Return [x, y] of the center of cell containing provided text 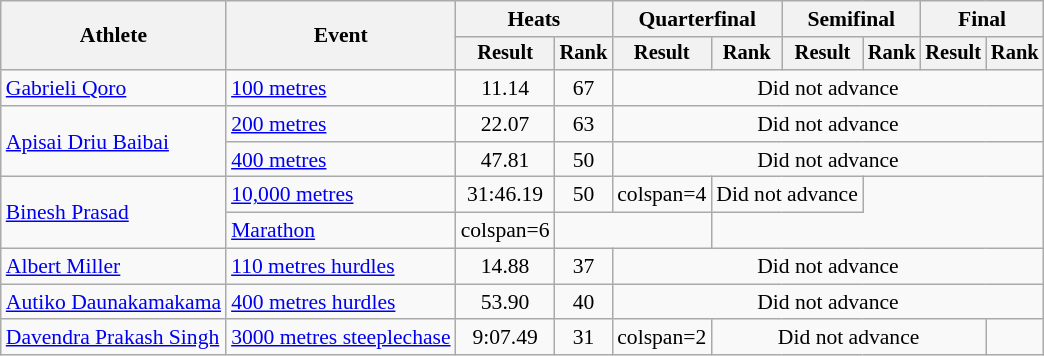
400 metres hurdles [341, 302]
Gabrieli Qoro [114, 88]
11.14 [506, 88]
Semifinal [851, 19]
Albert Miller [114, 267]
Quarterfinal [697, 19]
colspan=6 [506, 231]
Apisai Driu Baibai [114, 142]
9:07.49 [506, 338]
53.90 [506, 302]
3000 metres steeplechase [341, 338]
67 [584, 88]
63 [584, 124]
14.88 [506, 267]
Athlete [114, 36]
22.07 [506, 124]
colspan=4 [662, 195]
37 [584, 267]
Autiko Daunakamakama [114, 302]
100 metres [341, 88]
47.81 [506, 160]
Binesh Prasad [114, 212]
Event [341, 36]
Davendra Prakash Singh [114, 338]
40 [584, 302]
Final [982, 19]
110 metres hurdles [341, 267]
31 [584, 338]
colspan=2 [662, 338]
400 metres [341, 160]
31:46.19 [506, 195]
Marathon [341, 231]
200 metres [341, 124]
10,000 metres [341, 195]
Heats [534, 19]
